Extract the [x, y] coordinate from the center of the cell holding the provided text.  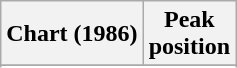
Chart (1986) [72, 34]
Peakposition [189, 34]
